Output the (X, Y) coordinate of the center of the cell containing the given text.  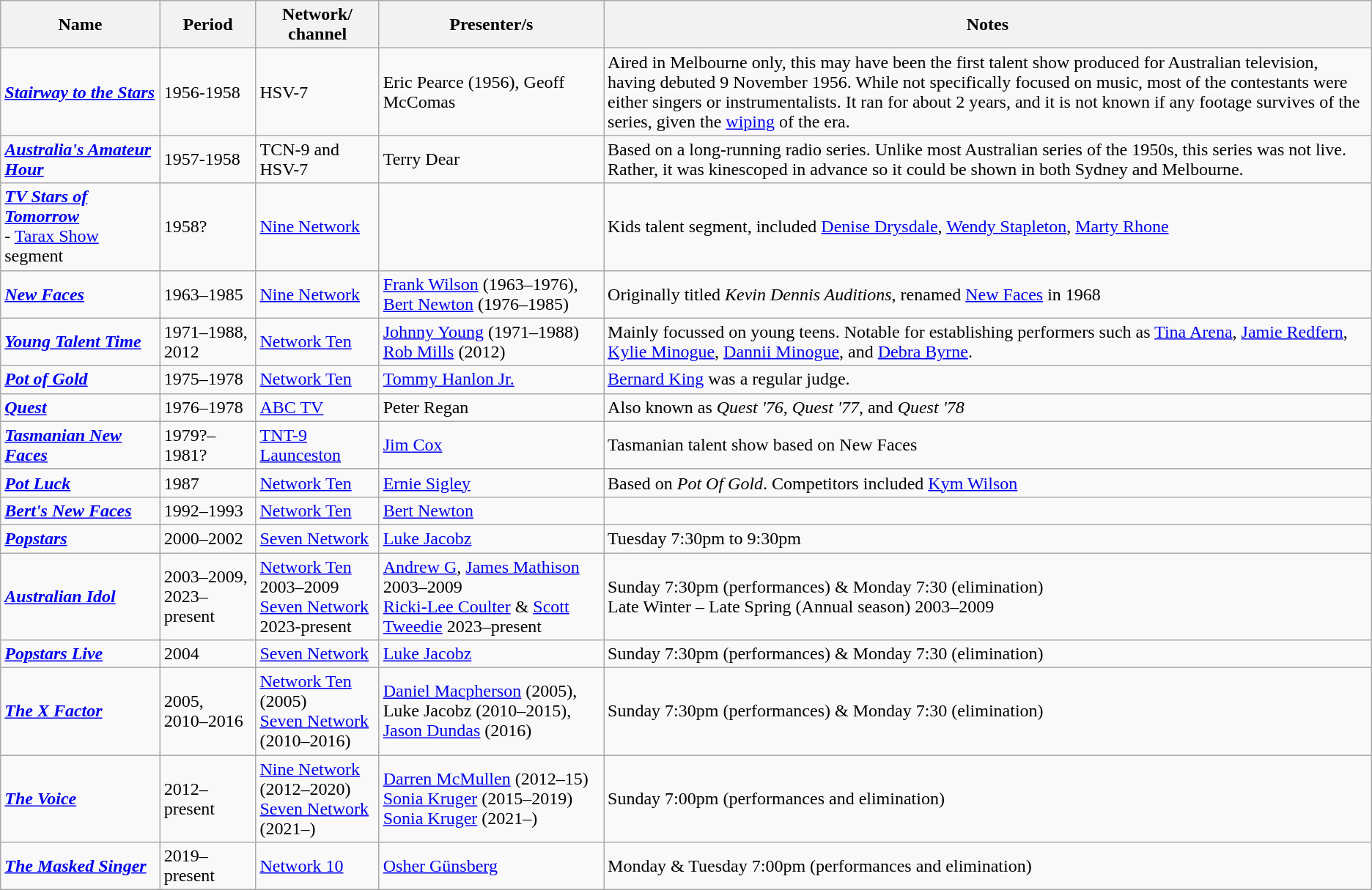
Tasmanian New Faces (81, 445)
TCN-9 and HSV-7 (317, 160)
Bert Newton (491, 511)
1976–1978 (208, 407)
The Voice (81, 798)
Kids talent segment, included Denise Drysdale, Wendy Stapleton, Marty Rhone (988, 227)
Peter Regan (491, 407)
1971–1988, 2012 (208, 341)
Sunday 7:30pm (performances) & Monday 7:30 (elimination)Late Winter – Late Spring (Annual season) 2003–2009 (988, 596)
Bert's New Faces (81, 511)
Frank Wilson (1963–1976), Bert Newton (1976–1985) (491, 294)
Darren McMullen (2012–15) Sonia Kruger (2015–2019) Sonia Kruger (2021–) (491, 798)
Popstars (81, 538)
Notes (988, 25)
Andrew G, James Mathison 2003–2009Ricki-Lee Coulter & Scott Tweedie 2023–present (491, 596)
1963–1985 (208, 294)
1992–1993 (208, 511)
1979?–1981? (208, 445)
2003–2009, 2023–present (208, 596)
2019–present (208, 866)
Eric Pearce (1956), Geoff McComas (491, 92)
New Faces (81, 294)
Terry Dear (491, 160)
Network 10 (317, 866)
Quest (81, 407)
HSV-7 (317, 92)
Popstars Live (81, 654)
Based on Pot Of Gold. Competitors included Kym Wilson (988, 483)
The Masked Singer (81, 866)
1958? (208, 227)
Stairway to the Stars (81, 92)
Tuesday 7:30pm to 9:30pm (988, 538)
The X Factor (81, 712)
2005, 2010–2016 (208, 712)
TNT-9 Launceston (317, 445)
Network Ten 2003–2009Seven Network 2023-present (317, 596)
Presenter/s (491, 25)
1975–1978 (208, 379)
Nine Network (2012–2020)Seven Network (2021–) (317, 798)
Ernie Sigley (491, 483)
Sunday 7:00pm (performances and elimination) (988, 798)
Tommy Hanlon Jr. (491, 379)
Australia's Amateur Hour (81, 160)
Osher Günsberg (491, 866)
Name (81, 25)
Bernard King was a regular judge. (988, 379)
Tasmanian talent show based on New Faces (988, 445)
Originally titled Kevin Dennis Auditions, renamed New Faces in 1968 (988, 294)
Young Talent Time (81, 341)
Jim Cox (491, 445)
Johnny Young (1971–1988)Rob Mills (2012) (491, 341)
1987 (208, 483)
Pot of Gold (81, 379)
Daniel Macpherson (2005), Luke Jacobz (2010–2015), Jason Dundas (2016) (491, 712)
Monday & Tuesday 7:00pm (performances and elimination) (988, 866)
ABC TV (317, 407)
TV Stars of Tomorrow - Tarax Show segment (81, 227)
2004 (208, 654)
2000–2002 (208, 538)
Period (208, 25)
Network Ten (2005)Seven Network (2010–2016) (317, 712)
Pot Luck (81, 483)
Australian Idol (81, 596)
1957-1958 (208, 160)
Also known as Quest '76, Quest '77, and Quest '78 (988, 407)
1956-1958 (208, 92)
2012–present (208, 798)
Network/channel (317, 25)
